From the cell containing the given text, extract its center point as (x, y) coordinate. 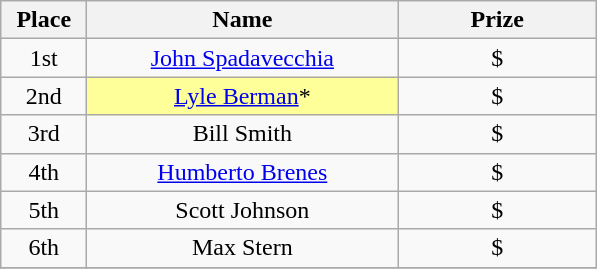
4th (44, 172)
5th (44, 210)
Humberto Brenes (242, 172)
2nd (44, 96)
Prize (498, 20)
John Spadavecchia (242, 58)
3rd (44, 134)
Scott Johnson (242, 210)
1st (44, 58)
Bill Smith (242, 134)
Max Stern (242, 248)
Lyle Berman* (242, 96)
Place (44, 20)
Name (242, 20)
6th (44, 248)
